Capture the cell that displays the provided text and extract its (x, y) central coordinate. 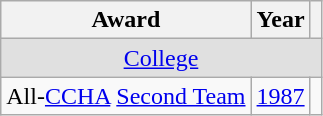
College (161, 58)
All-CCHA Second Team (126, 96)
1987 (280, 96)
Year (280, 20)
Award (126, 20)
